Locate the cell with the specified text and output its [x, y] center coordinate. 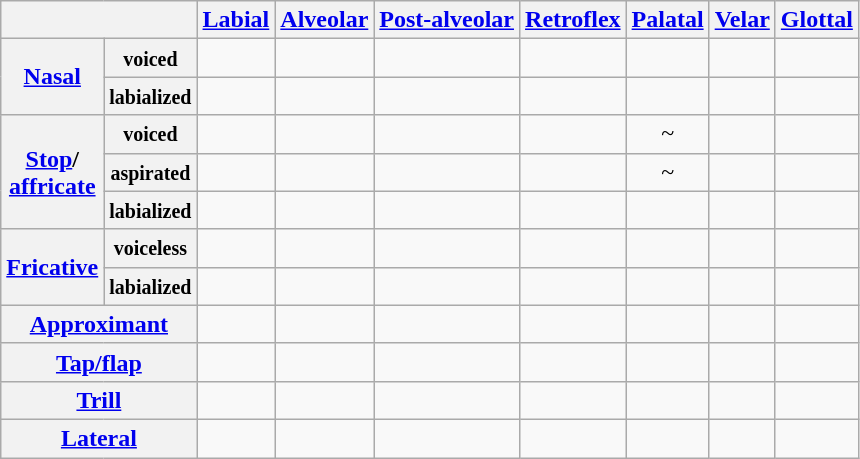
voiceless [150, 248]
Velar [742, 20]
Tap/flap [99, 362]
aspirated [150, 172]
Stop/affricate [52, 172]
Glottal [816, 20]
Approximant [99, 324]
Labial [236, 20]
Post-alveolar [447, 20]
Retroflex [574, 20]
Palatal [668, 20]
Nasal [52, 77]
Trill [99, 400]
Alveolar [324, 20]
Lateral [99, 438]
Fricative [52, 267]
